Scan for the cell matching the given text and deliver its (X, Y) coordinate at center. 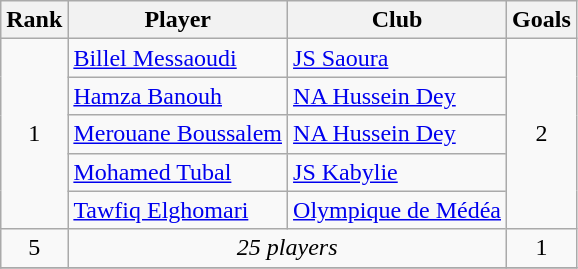
25 players (288, 248)
Goals (542, 20)
Club (398, 20)
Tawfiq Elghomari (178, 210)
Player (178, 20)
2 (542, 134)
5 (34, 248)
Olympique de Médéa (398, 210)
Mohamed Tubal (178, 172)
JS Saoura (398, 58)
Merouane Boussalem (178, 134)
Hamza Banouh (178, 96)
Rank (34, 20)
JS Kabylie (398, 172)
Billel Messaoudi (178, 58)
